Output the (X, Y) coordinate of the center of the cell containing the given text.  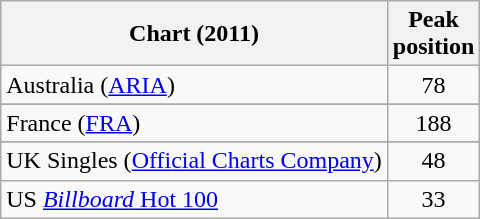
48 (433, 161)
Chart (2011) (194, 34)
France (FRA) (194, 123)
33 (433, 199)
UK Singles (Official Charts Company) (194, 161)
78 (433, 85)
Australia (ARIA) (194, 85)
US Billboard Hot 100 (194, 199)
Peakposition (433, 34)
188 (433, 123)
